Scan for the cell matching the given text and deliver its (X, Y) coordinate at center. 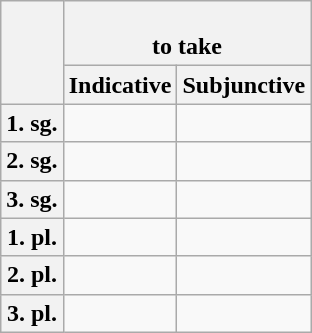
1. pl. (32, 237)
Indicative (120, 85)
2. sg. (32, 161)
3. pl. (32, 313)
1. sg. (32, 123)
2. pl. (32, 275)
3. sg. (32, 199)
Subjunctive (244, 85)
to take (187, 34)
